Scan for the cell matching the given text and deliver its [X, Y] coordinate at center. 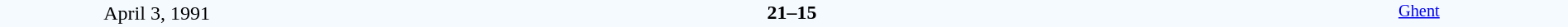
April 3, 1991 [157, 13]
Ghent [1419, 13]
21–15 [791, 12]
